For the text-containing cell, return its midpoint in [X, Y] coordinate format. 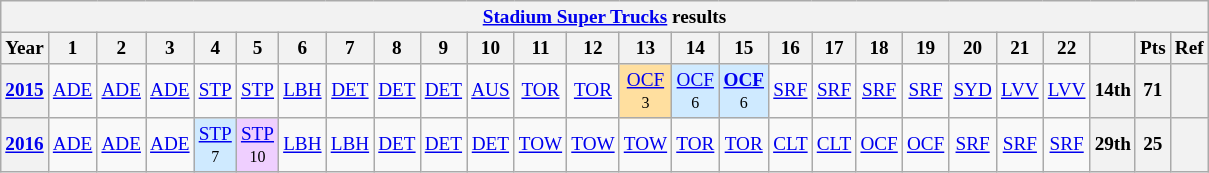
2016 [25, 145]
STP10 [257, 145]
15 [744, 48]
Ref [1189, 48]
12 [593, 48]
20 [973, 48]
25 [1152, 145]
SYD [973, 91]
4 [215, 48]
71 [1152, 91]
14 [696, 48]
16 [791, 48]
STP7 [215, 145]
2 [122, 48]
2015 [25, 91]
AUS [491, 91]
29th [1112, 145]
21 [1020, 48]
OCF3 [645, 91]
1 [72, 48]
9 [443, 48]
14th [1112, 91]
22 [1066, 48]
Pts [1152, 48]
13 [645, 48]
7 [350, 48]
17 [834, 48]
19 [925, 48]
Stadium Super Trucks results [604, 17]
6 [303, 48]
18 [879, 48]
8 [397, 48]
5 [257, 48]
3 [170, 48]
Year [25, 48]
10 [491, 48]
11 [540, 48]
